Provide the [x, y] coordinate of the cell's center where the given text is located.  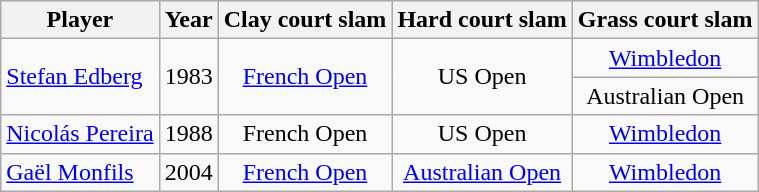
Clay court slam [305, 20]
Gaël Monfils [80, 172]
Nicolás Pereira [80, 134]
2004 [188, 172]
1983 [188, 77]
1988 [188, 134]
Player [80, 20]
Grass court slam [665, 20]
Stefan Edberg [80, 77]
Year [188, 20]
Hard court slam [482, 20]
